Output the [X, Y] coordinate of the center of the cell containing the given text.  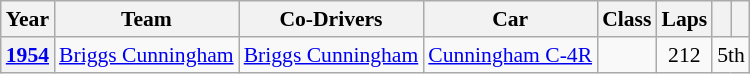
Class [626, 19]
Cunningham C-4R [510, 55]
Year [28, 19]
1954 [28, 55]
Co-Drivers [332, 19]
212 [684, 55]
Team [146, 19]
Laps [684, 19]
5th [731, 55]
Car [510, 19]
